Determine the (X, Y) coordinate at the center of the cell enclosing the given text.  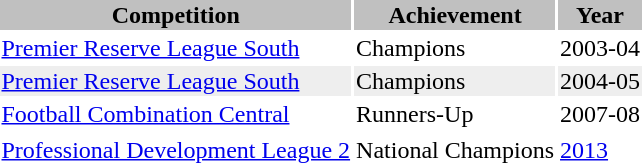
Achievement (456, 15)
2007-08 (600, 114)
2003-04 (600, 48)
Year (600, 15)
2004-05 (600, 81)
Competition (176, 15)
Football Combination Central (176, 114)
Runners-Up (456, 114)
